Pinpoint the cell where the given text exists, returning its [X, Y] midpoint coordinate. 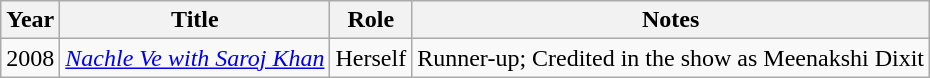
Nachle Ve with Saroj Khan [195, 58]
Role [371, 20]
Runner-up; Credited in the show as Meenakshi Dixit [671, 58]
Title [195, 20]
Year [30, 20]
Herself [371, 58]
2008 [30, 58]
Notes [671, 20]
